Provide the (x, y) coordinate of the cell's center where the given text is located.  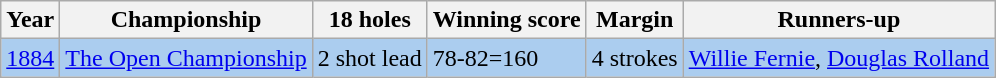
Year (30, 20)
4 strokes (634, 58)
78-82=160 (506, 58)
Runners-up (838, 20)
Margin (634, 20)
1884 (30, 58)
18 holes (370, 20)
The Open Championship (186, 58)
Championship (186, 20)
Willie Fernie, Douglas Rolland (838, 58)
2 shot lead (370, 58)
Winning score (506, 20)
